Find where the given text appears and provide that cell's center as [x, y] coordinate. 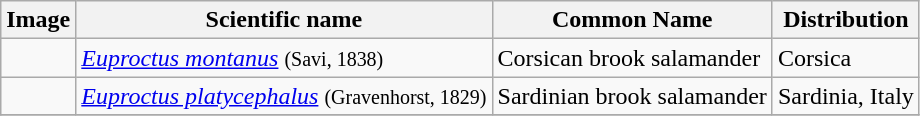
Euproctus platycephalus (Gravenhorst, 1829) [284, 96]
Corsica [846, 58]
Distribution [846, 20]
Scientific name [284, 20]
Sardinian brook salamander [632, 96]
Euproctus montanus (Savi, 1838) [284, 58]
Common Name [632, 20]
Sardinia, Italy [846, 96]
Corsican brook salamander [632, 58]
Image [38, 20]
